Find where the given text appears and provide that cell's center as [X, Y] coordinate. 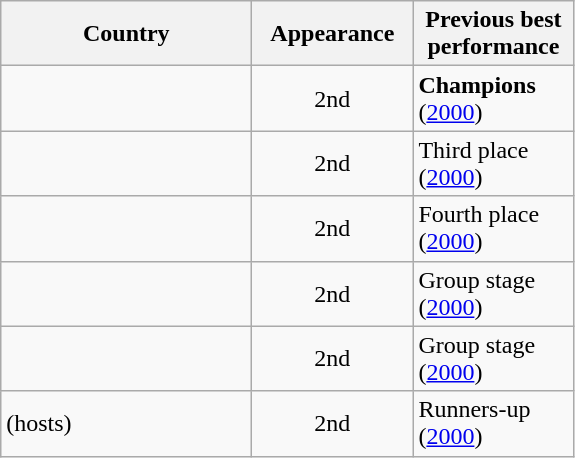
Third place (2000) [494, 164]
Runners-up (2000) [494, 424]
Country [126, 34]
Appearance [332, 34]
Previous best performance [494, 34]
(hosts) [126, 424]
Champions (2000) [494, 98]
Fourth place (2000) [494, 228]
